Detect which cell encompasses the target text, then output its [X, Y] center coordinate. 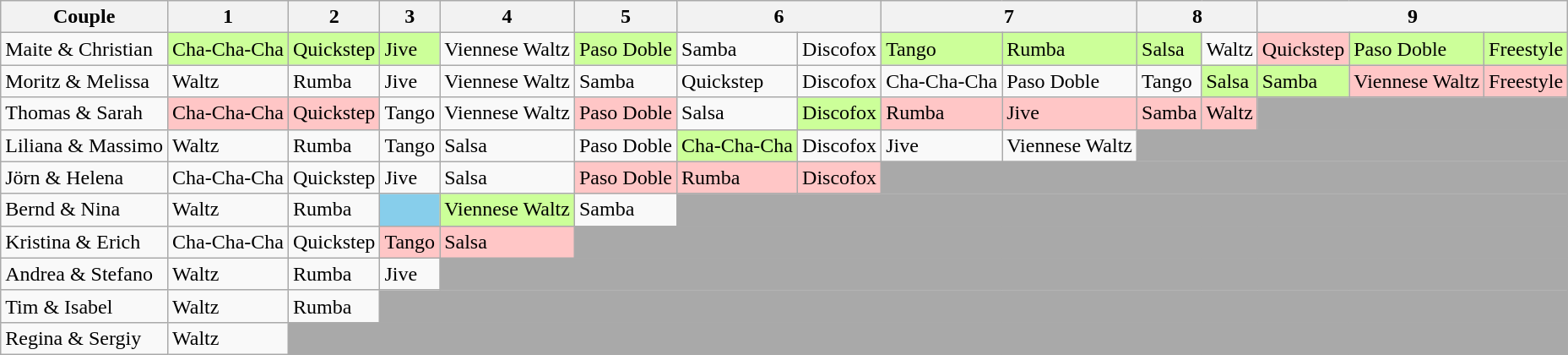
Maite & Christian [84, 49]
Couple [84, 17]
1 [228, 17]
5 [625, 17]
Bernd & Nina [84, 210]
7 [1010, 17]
Jörn & Helena [84, 177]
4 [507, 17]
Thomas & Sarah [84, 113]
Liliana & Massimo [84, 145]
2 [334, 17]
Regina & Sergiy [84, 338]
Moritz & Melissa [84, 81]
Andrea & Stefano [84, 274]
Tim & Isabel [84, 306]
3 [410, 17]
Kristina & Erich [84, 242]
6 [779, 17]
9 [1412, 17]
8 [1197, 17]
